Return the [X, Y] coordinate for the center point of the cell that contains the specified text.  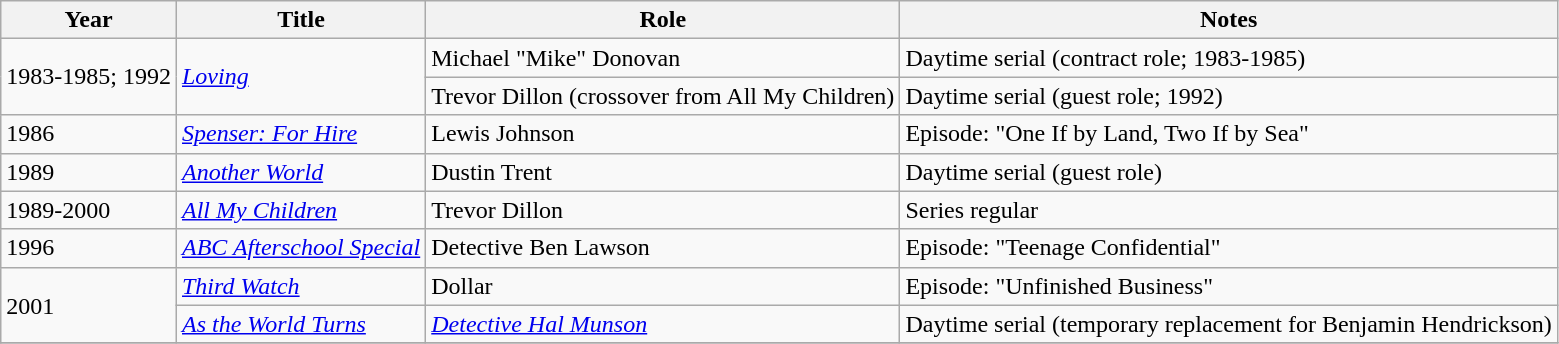
Episode: "Unfinished Business" [1228, 286]
Year [89, 20]
Detective Hal Munson [663, 324]
As the World Turns [300, 324]
Title [300, 20]
Loving [300, 77]
ABC Afterschool Special [300, 248]
Daytime serial (temporary replacement for Benjamin Hendrickson) [1228, 324]
Daytime serial (guest role; 1992) [1228, 96]
Series regular [1228, 210]
Third Watch [300, 286]
Dollar [663, 286]
Daytime serial (contract role; 1983-1985) [1228, 58]
All My Children [300, 210]
Dustin Trent [663, 172]
1996 [89, 248]
Spenser: For Hire [300, 134]
Lewis Johnson [663, 134]
Episode: "Teenage Confidential" [1228, 248]
1989-2000 [89, 210]
1986 [89, 134]
Another World [300, 172]
Trevor Dillon (crossover from All My Children) [663, 96]
Trevor Dillon [663, 210]
1983-1985; 1992 [89, 77]
Detective Ben Lawson [663, 248]
Episode: "One If by Land, Two If by Sea" [1228, 134]
Michael "Mike" Donovan [663, 58]
2001 [89, 305]
Daytime serial (guest role) [1228, 172]
Notes [1228, 20]
1989 [89, 172]
Role [663, 20]
